Find where the given text appears and provide that cell's center as (x, y) coordinate. 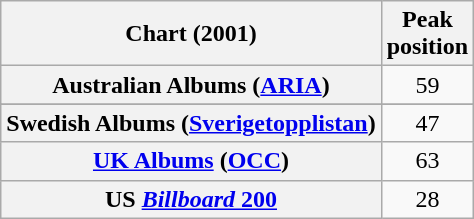
Swedish Albums (Sverigetopplistan) (191, 123)
63 (427, 161)
US Billboard 200 (191, 199)
47 (427, 123)
Chart (2001) (191, 34)
UK Albums (OCC) (191, 161)
Australian Albums (ARIA) (191, 85)
28 (427, 199)
Peakposition (427, 34)
59 (427, 85)
